For the text-containing cell, return its midpoint in (X, Y) coordinate format. 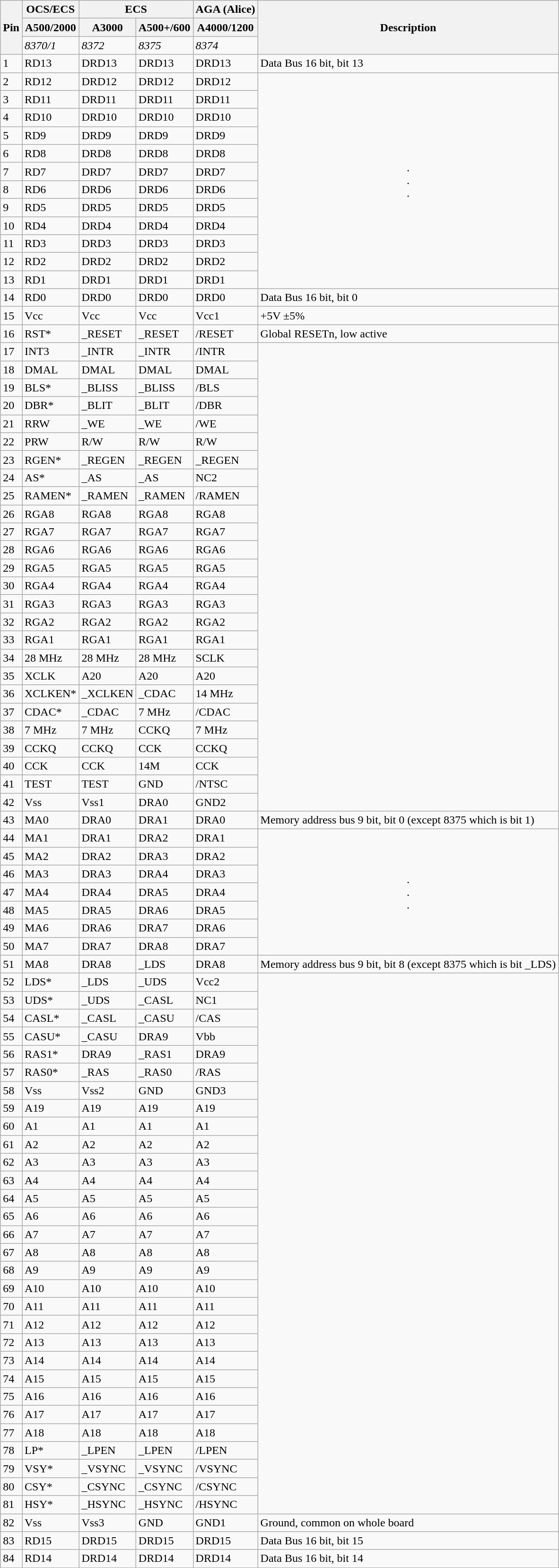
60 (11, 1126)
VSY* (50, 1469)
RD9 (50, 135)
39 (11, 748)
7 (11, 171)
ECS (136, 9)
SCLK (225, 658)
_RAS1 (165, 1054)
71 (11, 1324)
_RAS0 (165, 1072)
CDAC* (50, 712)
82 (11, 1523)
62 (11, 1162)
/RAS (225, 1072)
/VSYNC (225, 1469)
63 (11, 1180)
2 (11, 81)
AGA (Alice) (225, 9)
Vss1 (107, 802)
5 (11, 135)
65 (11, 1216)
/RAMEN (225, 496)
1 (11, 63)
83 (11, 1541)
66 (11, 1234)
MA6 (50, 928)
8372 (107, 45)
RD12 (50, 81)
Vcc1 (225, 316)
RD2 (50, 262)
17 (11, 352)
_RAS (107, 1072)
10 (11, 226)
/DBR (225, 406)
Data Bus 16 bit, bit 13 (408, 63)
A500+/600 (165, 27)
A500/2000 (50, 27)
RST* (50, 334)
Data Bus 16 bit, bit 15 (408, 1541)
Memory address bus 9 bit, bit 8 (except 8375 which is bit _LDS) (408, 964)
MA5 (50, 910)
42 (11, 802)
8 (11, 189)
75 (11, 1397)
/BLS (225, 388)
74 (11, 1379)
Pin (11, 27)
14M (165, 766)
41 (11, 784)
26 (11, 514)
72 (11, 1342)
LDS* (50, 982)
69 (11, 1288)
/RESET (225, 334)
13 (11, 280)
LP* (50, 1451)
NC1 (225, 1000)
44 (11, 838)
57 (11, 1072)
Data Bus 16 bit, bit 0 (408, 298)
31 (11, 604)
15 (11, 316)
23 (11, 460)
12 (11, 262)
18 (11, 370)
8374 (225, 45)
52 (11, 982)
RD10 (50, 117)
MA2 (50, 856)
RAMEN* (50, 496)
RD14 (50, 1559)
49 (11, 928)
21 (11, 424)
Vcc2 (225, 982)
24 (11, 478)
HSY* (50, 1505)
45 (11, 856)
A3000 (107, 27)
Ground, common on whole board (408, 1523)
UDS* (50, 1000)
33 (11, 640)
Memory address bus 9 bit, bit 0 (except 8375 which is bit 1) (408, 820)
RD13 (50, 63)
MA8 (50, 964)
8370/1 (50, 45)
48 (11, 910)
Vss3 (107, 1523)
/CSYNC (225, 1487)
RD3 (50, 244)
CASU* (50, 1036)
GND1 (225, 1523)
Vbb (225, 1036)
8375 (165, 45)
28 (11, 550)
Description (408, 27)
59 (11, 1108)
67 (11, 1252)
37 (11, 712)
14 (11, 298)
77 (11, 1433)
47 (11, 892)
38 (11, 730)
79 (11, 1469)
GND3 (225, 1090)
RD7 (50, 171)
INT3 (50, 352)
RGEN* (50, 460)
35 (11, 676)
XCLK (50, 676)
46 (11, 874)
RD6 (50, 189)
64 (11, 1198)
/LPEN (225, 1451)
76 (11, 1415)
53 (11, 1000)
AS* (50, 478)
OCS/ECS (50, 9)
3 (11, 99)
32 (11, 622)
4 (11, 117)
RD5 (50, 207)
/NTSC (225, 784)
20 (11, 406)
36 (11, 694)
14 MHz (225, 694)
MA7 (50, 946)
30 (11, 586)
MA0 (50, 820)
6 (11, 153)
58 (11, 1090)
/INTR (225, 352)
RAS0* (50, 1072)
Data Bus 16 bit, bit 14 (408, 1559)
84 (11, 1559)
NC2 (225, 478)
RD15 (50, 1541)
/CDAC (225, 712)
/WE (225, 424)
RD1 (50, 280)
MA3 (50, 874)
+5V ±5% (408, 316)
43 (11, 820)
RAS1* (50, 1054)
11 (11, 244)
GND2 (225, 802)
70 (11, 1306)
56 (11, 1054)
DBR* (50, 406)
RRW (50, 424)
CASL* (50, 1018)
RD4 (50, 226)
16 (11, 334)
RD0 (50, 298)
Vss2 (107, 1090)
9 (11, 207)
RD11 (50, 99)
BLS* (50, 388)
51 (11, 964)
54 (11, 1018)
68 (11, 1270)
27 (11, 532)
25 (11, 496)
A4000/1200 (225, 27)
50 (11, 946)
/HSYNC (225, 1505)
73 (11, 1360)
_XCLKEN (107, 694)
19 (11, 388)
78 (11, 1451)
80 (11, 1487)
PRW (50, 442)
Global RESETn, low active (408, 334)
29 (11, 568)
40 (11, 766)
61 (11, 1144)
XCLKEN* (50, 694)
/CAS (225, 1018)
81 (11, 1505)
MA4 (50, 892)
MA1 (50, 838)
34 (11, 658)
CSY* (50, 1487)
22 (11, 442)
RD8 (50, 153)
55 (11, 1036)
